Search for the cell housing the specified text and yield its [X, Y] center coordinate. 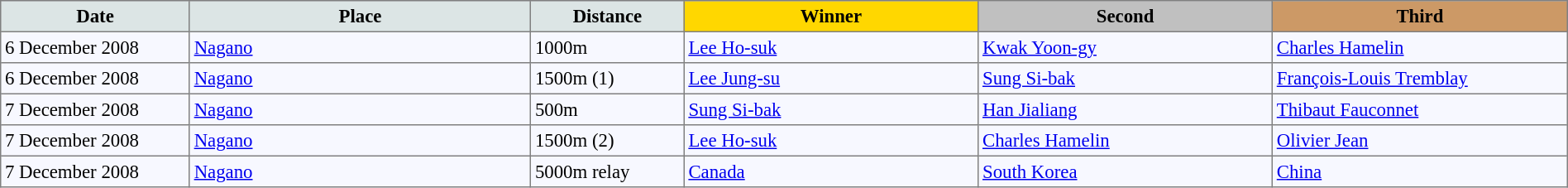
Place [360, 17]
500m [607, 109]
Second [1126, 17]
5000m relay [607, 171]
1000m [607, 47]
Third [1421, 17]
Kwak Yoon-gy [1126, 47]
Lee Jung-su [831, 79]
1500m (2) [607, 141]
Date [96, 17]
Winner [831, 17]
Han Jialiang [1126, 109]
Olivier Jean [1421, 141]
1500m (1) [607, 79]
Thibaut Fauconnet [1421, 109]
François-Louis Tremblay [1421, 79]
China [1421, 171]
Distance [607, 17]
South Korea [1126, 171]
Canada [831, 171]
